Find where the given text appears and provide that cell's center as [x, y] coordinate. 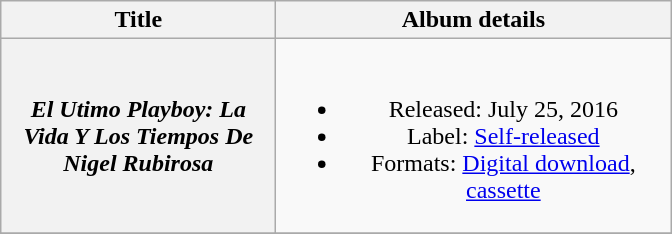
Title [138, 20]
Released: July 25, 2016Label: Self-releasedFormats: Digital download, cassette [474, 136]
Album details [474, 20]
El Utimo Playboy: La Vida Y Los Tiempos De Nigel Rubirosa [138, 136]
